Capture the cell that displays the provided text and extract its (x, y) central coordinate. 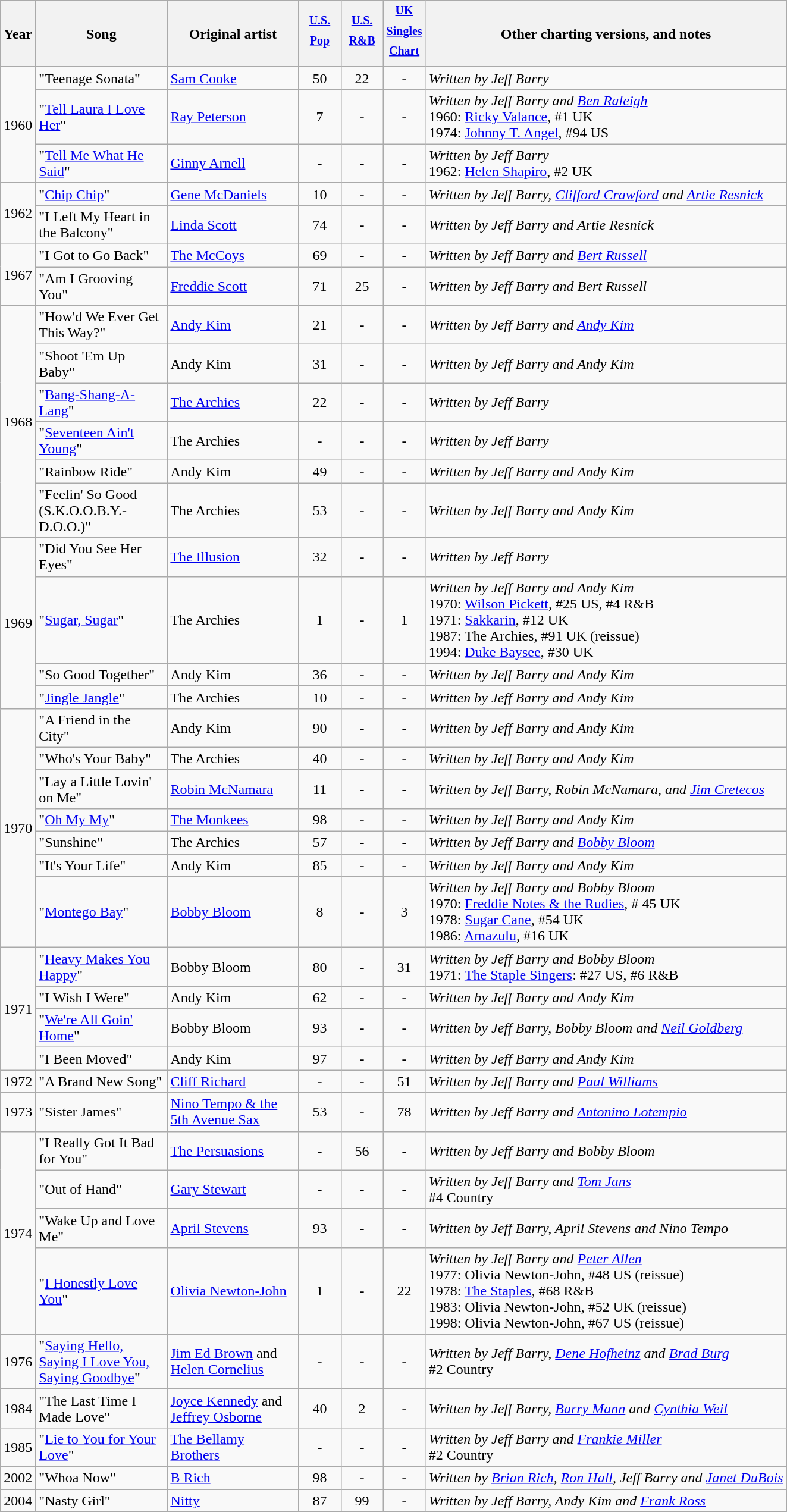
1972 (18, 1081)
Other charting versions, and notes (606, 34)
Written by Jeff Barry, Andy Kim and Frank Ross (606, 1501)
"Saying Hello, Saying I Love You, Saying Goodbye" (101, 1362)
51 (405, 1081)
The Monkees (233, 820)
"I Got to Go Back" (101, 256)
"Lie to You for Your Love" (101, 1448)
Written by Jeff Barry and Tom Jans#4 Country (606, 1190)
Song (101, 34)
The Illusion (233, 557)
Year (18, 34)
U.S. R&B (362, 34)
"Seventeen Ain't Young" (101, 441)
"How'd We Ever Get This Way?" (101, 325)
"A Friend in the City" (101, 728)
Original artist (233, 34)
56 (362, 1150)
2002 (18, 1478)
Written by Jeff Barry1962: Helen Shapiro, #2 UK (606, 163)
1985 (18, 1448)
Written by Jeff Barry and Bobby Bloom1970: Freddie Notes & the Rudies, # 45 UK1978: Sugar Cane, #54 UK1986: Amazulu, #16 UK (606, 912)
Written by Jeff Barry, April Stevens and Nino Tempo (606, 1228)
90 (320, 728)
Joyce Kennedy and Jeffrey Osborne (233, 1409)
Written by Brian Rich, Ron Hall, Jeff Barry and Janet DuBois (606, 1478)
1969 (18, 623)
"Sunshine" (101, 843)
"A Brand New Song" (101, 1081)
"I Really Got It Bad for You" (101, 1150)
Linda Scott (233, 225)
50 (320, 78)
Written by Jeff Barry and Bobby Bloom1971: The Staple Singers: #27 US, #6 R&B (606, 967)
"The Last Time I Made Love" (101, 1409)
U.S. Pop (320, 34)
Written by Jeff Barry, Barry Mann and Cynthia Weil (606, 1409)
Robin McNamara (233, 789)
Written by Jeff Barry, Dene Hofheinz and Brad Burg#2 Country (606, 1362)
"Oh My My" (101, 820)
"Sugar, Sugar" (101, 620)
Written by Jeff Barry and Ben Raleigh1960: Ricky Valance, #1 UK1974: Johnny T. Angel, #94 US (606, 117)
"So Good Together" (101, 675)
62 (320, 997)
"I Left My Heart in the Balcony" (101, 225)
1971 (18, 1009)
"Feelin' So Good (S.K.O.O.B.Y.-D.O.O.)" (101, 510)
"I Wish I Were" (101, 997)
Ginny Arnell (233, 163)
99 (362, 1501)
"Out of Hand" (101, 1190)
Written by Jeff Barry, Clifford Crawford and Artie Resnick (606, 194)
1962 (18, 213)
1973 (18, 1112)
"Nasty Girl" (101, 1501)
"Sister James" (101, 1112)
Freddie Scott (233, 287)
97 (320, 1059)
"Did You See Her Eyes" (101, 557)
69 (320, 256)
Ray Peterson (233, 117)
85 (320, 865)
Nitty (233, 1501)
2 (362, 1409)
Written by Jeff Barry and Artie Resnick (606, 225)
36 (320, 675)
Written by Jeff Barry, Robin McNamara, and Jim Cretecos (606, 789)
1967 (18, 275)
The McCoys (233, 256)
78 (405, 1112)
Cliff Richard (233, 1081)
"Montego Bay" (101, 912)
"I Honestly Love You" (101, 1291)
Written by Jeff Barry, Bobby Bloom and Neil Goldberg (606, 1028)
B Rich (233, 1478)
"Tell Me What He Said" (101, 163)
1968 (18, 422)
"Heavy Makes You Happy" (101, 967)
Gene McDaniels (233, 194)
"I Been Moved" (101, 1059)
Jim Ed Brown and Helen Cornelius (233, 1362)
"Chip Chip" (101, 194)
Written by Jeff Barry and Antonino Lotempio (606, 1112)
The Persuasions (233, 1150)
"Rainbow Ride" (101, 472)
25 (362, 287)
2004 (18, 1501)
74 (320, 225)
Written by Jeff Barry and Paul Williams (606, 1081)
87 (320, 1501)
"Lay a Little Lovin' on Me" (101, 789)
Sam Cooke (233, 78)
"It's Your Life" (101, 865)
1984 (18, 1409)
57 (320, 843)
The Bellamy Brothers (233, 1448)
1976 (18, 1362)
"Shoot 'Em Up Baby" (101, 364)
1970 (18, 828)
"Teenage Sonata" (101, 78)
21 (320, 325)
71 (320, 287)
3 (405, 912)
1974 (18, 1232)
49 (320, 472)
"We're All Goin' Home" (101, 1028)
32 (320, 557)
UK Singles Chart (405, 34)
"Tell Laura I Love Her" (101, 117)
"Wake Up and Love Me" (101, 1228)
Written by Jeff Barry and Frankie Miller#2 Country (606, 1448)
"Am I Grooving You" (101, 287)
7 (320, 117)
"Jingle Jangle" (101, 697)
11 (320, 789)
Nino Tempo & the 5th Avenue Sax (233, 1112)
8 (320, 912)
80 (320, 967)
1960 (18, 125)
Olivia Newton-John (233, 1291)
Gary Stewart (233, 1190)
"Who's Your Baby" (101, 758)
"Bang-Shang-A-Lang" (101, 402)
April Stevens (233, 1228)
"Whoa Now" (101, 1478)
